Output the (X, Y) coordinate of the center of the cell containing the given text.  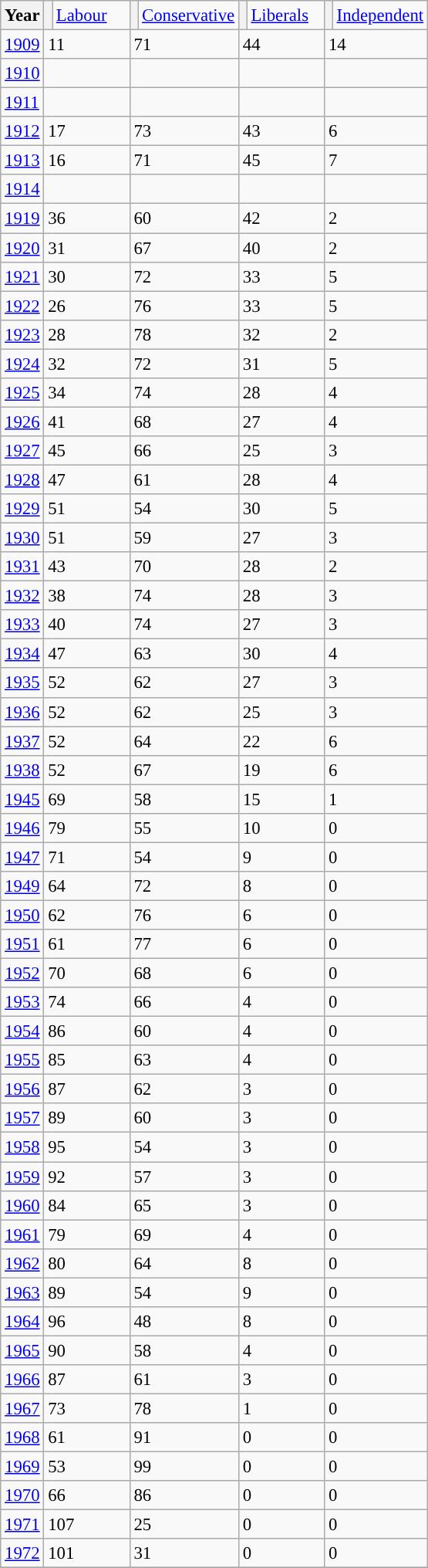
91 (184, 1438)
55 (184, 828)
1963 (22, 1292)
85 (86, 1060)
19 (281, 770)
1961 (22, 1234)
1935 (22, 683)
1971 (22, 1525)
1927 (22, 451)
1911 (22, 103)
1923 (22, 334)
1929 (22, 509)
1949 (22, 886)
Independent (379, 15)
1936 (22, 712)
1932 (22, 596)
48 (184, 1322)
1962 (22, 1263)
1930 (22, 538)
1957 (22, 1119)
1966 (22, 1380)
1959 (22, 1177)
84 (86, 1205)
Conservative (188, 15)
26 (86, 306)
1933 (22, 625)
38 (86, 596)
99 (184, 1467)
1920 (22, 248)
1913 (22, 161)
15 (281, 799)
42 (281, 218)
1938 (22, 770)
101 (86, 1553)
95 (86, 1147)
1912 (22, 131)
1937 (22, 741)
1970 (22, 1495)
57 (184, 1177)
1972 (22, 1553)
1964 (22, 1322)
1926 (22, 422)
1924 (22, 364)
1965 (22, 1350)
1951 (22, 944)
1955 (22, 1060)
16 (86, 161)
Liberals (285, 15)
1921 (22, 276)
10 (281, 828)
1914 (22, 189)
1958 (22, 1147)
59 (184, 538)
1967 (22, 1408)
1945 (22, 799)
1946 (22, 828)
41 (86, 422)
1956 (22, 1089)
1919 (22, 218)
1969 (22, 1467)
1954 (22, 1031)
1910 (22, 73)
1925 (22, 393)
17 (86, 131)
7 (376, 161)
77 (184, 944)
11 (86, 45)
1909 (22, 45)
53 (86, 1467)
1928 (22, 479)
Labour (91, 15)
90 (86, 1350)
1952 (22, 974)
34 (86, 393)
1922 (22, 306)
1953 (22, 1002)
36 (86, 218)
1934 (22, 654)
107 (86, 1525)
14 (376, 45)
Year (22, 15)
44 (281, 45)
1960 (22, 1205)
1931 (22, 567)
80 (86, 1263)
92 (86, 1177)
1968 (22, 1438)
22 (281, 741)
65 (184, 1205)
1950 (22, 915)
96 (86, 1322)
1947 (22, 857)
